Return (x, y) of the center of cell containing provided text 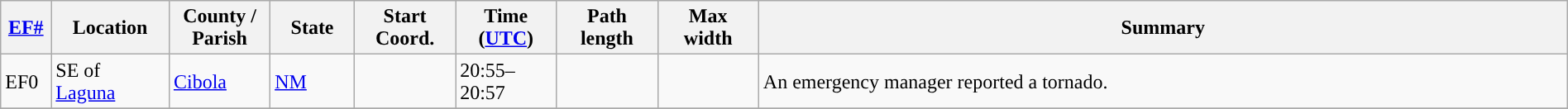
County / Parish (219, 28)
An emergency manager reported a tornado. (1163, 81)
Summary (1163, 28)
Start Coord. (404, 28)
State (313, 28)
Time (UTC) (506, 28)
20:55–20:57 (506, 81)
Cibola (219, 81)
EF0 (26, 81)
Max width (708, 28)
Location (111, 28)
Path length (607, 28)
EF# (26, 28)
SE of Laguna (111, 81)
NM (313, 81)
